Determine the [X, Y] coordinate at the center of the cell enclosing the given text.  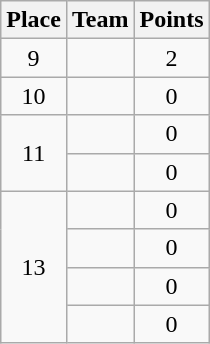
Place [34, 20]
Team [100, 20]
13 [34, 267]
9 [34, 58]
11 [34, 153]
10 [34, 96]
Points [172, 20]
2 [172, 58]
